Detect which cell encompasses the target text, then output its [X, Y] center coordinate. 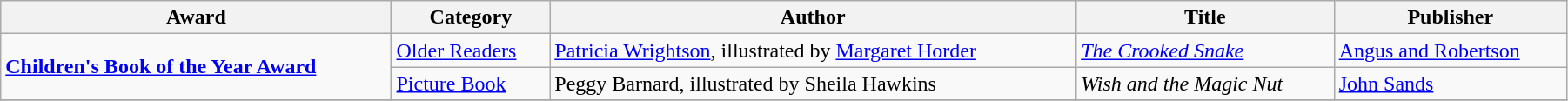
The Crooked Snake [1206, 50]
Patricia Wrightson, illustrated by Margaret Horder [813, 50]
Award [197, 17]
Peggy Barnard, illustrated by Sheila Hawkins [813, 84]
Title [1206, 17]
Older Readers [471, 50]
Category [471, 17]
John Sands [1450, 84]
Wish and the Magic Nut [1206, 84]
Author [813, 17]
Publisher [1450, 17]
Angus and Robertson [1450, 50]
Children's Book of the Year Award [197, 67]
Picture Book [471, 84]
